Return the (X, Y) coordinate for the center point of the cell that contains the specified text.  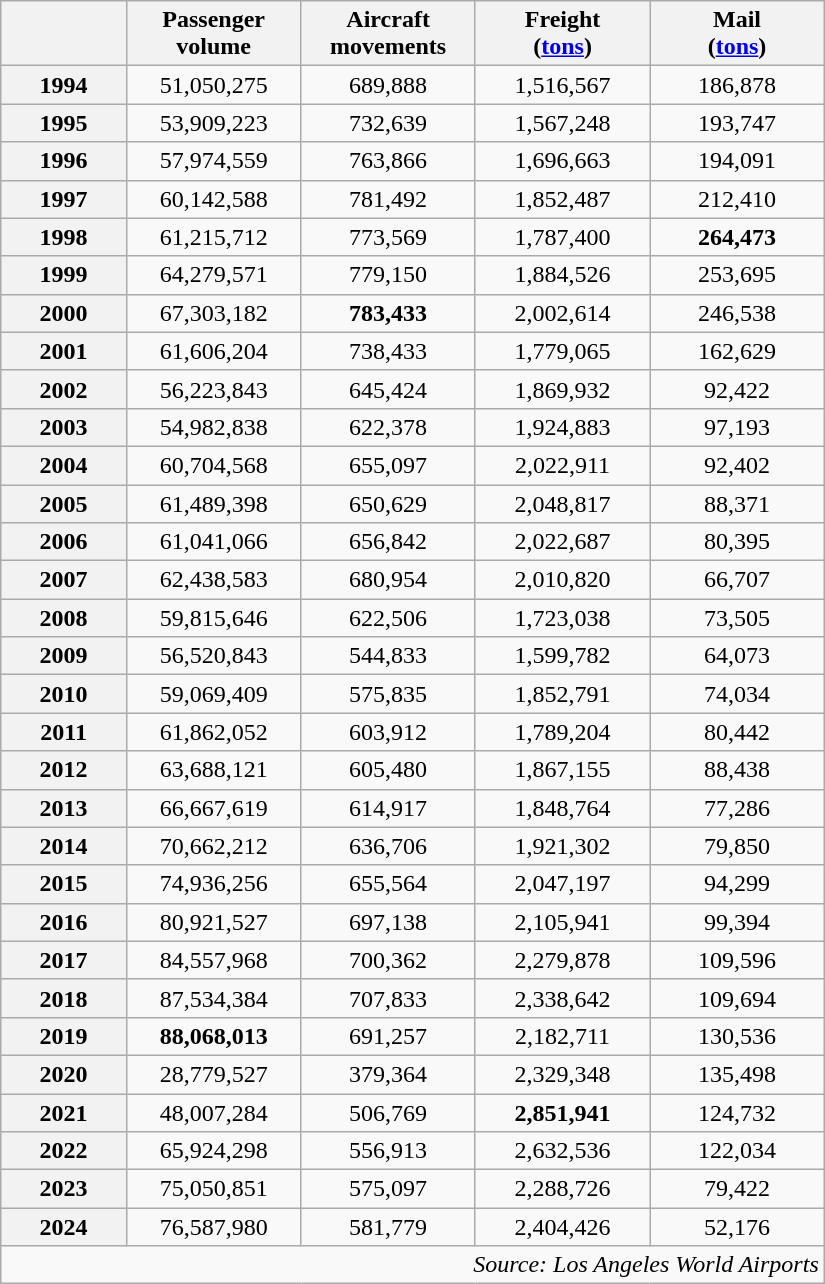
88,068,013 (213, 1036)
2024 (64, 1227)
66,667,619 (213, 808)
2002 (64, 389)
2,632,536 (562, 1151)
87,534,384 (213, 998)
2003 (64, 427)
1,779,065 (562, 351)
97,193 (737, 427)
1994 (64, 85)
2018 (64, 998)
62,438,583 (213, 580)
61,862,052 (213, 732)
194,091 (737, 161)
603,912 (388, 732)
2,182,711 (562, 1036)
700,362 (388, 960)
506,769 (388, 1113)
77,286 (737, 808)
54,982,838 (213, 427)
2010 (64, 694)
645,424 (388, 389)
1,787,400 (562, 237)
88,438 (737, 770)
2,022,911 (562, 465)
1,789,204 (562, 732)
61,606,204 (213, 351)
707,833 (388, 998)
2,047,197 (562, 884)
92,422 (737, 389)
66,707 (737, 580)
1,924,883 (562, 427)
74,936,256 (213, 884)
253,695 (737, 275)
60,704,568 (213, 465)
783,433 (388, 313)
246,538 (737, 313)
763,866 (388, 161)
1999 (64, 275)
2007 (64, 580)
186,878 (737, 85)
2023 (64, 1189)
109,694 (737, 998)
Source: Los Angeles World Airports (413, 1265)
2,105,941 (562, 922)
64,279,571 (213, 275)
2,002,614 (562, 313)
67,303,182 (213, 313)
605,480 (388, 770)
264,473 (737, 237)
162,629 (737, 351)
2020 (64, 1074)
135,498 (737, 1074)
80,921,527 (213, 922)
691,257 (388, 1036)
79,850 (737, 846)
2013 (64, 808)
2015 (64, 884)
556,913 (388, 1151)
94,299 (737, 884)
48,007,284 (213, 1113)
124,732 (737, 1113)
59,815,646 (213, 618)
622,378 (388, 427)
73,505 (737, 618)
2,010,820 (562, 580)
1,852,487 (562, 199)
1,723,038 (562, 618)
581,779 (388, 1227)
655,564 (388, 884)
779,150 (388, 275)
53,909,223 (213, 123)
2,279,878 (562, 960)
1,848,764 (562, 808)
2005 (64, 503)
65,924,298 (213, 1151)
84,557,968 (213, 960)
80,442 (737, 732)
Freight(tons) (562, 34)
1,921,302 (562, 846)
92,402 (737, 465)
1,884,526 (562, 275)
61,041,066 (213, 542)
636,706 (388, 846)
130,536 (737, 1036)
61,215,712 (213, 237)
88,371 (737, 503)
732,639 (388, 123)
2011 (64, 732)
738,433 (388, 351)
2000 (64, 313)
64,073 (737, 656)
60,142,588 (213, 199)
680,954 (388, 580)
1995 (64, 123)
2014 (64, 846)
76,587,980 (213, 1227)
109,596 (737, 960)
2022 (64, 1151)
2,338,642 (562, 998)
63,688,121 (213, 770)
650,629 (388, 503)
212,410 (737, 199)
56,223,843 (213, 389)
575,097 (388, 1189)
57,974,559 (213, 161)
1,516,567 (562, 85)
2,404,426 (562, 1227)
656,842 (388, 542)
2021 (64, 1113)
59,069,409 (213, 694)
74,034 (737, 694)
781,492 (388, 199)
51,050,275 (213, 85)
2006 (64, 542)
122,034 (737, 1151)
2012 (64, 770)
614,917 (388, 808)
2009 (64, 656)
697,138 (388, 922)
622,506 (388, 618)
1,869,932 (562, 389)
2017 (64, 960)
1,852,791 (562, 694)
1,867,155 (562, 770)
Passenger volume (213, 34)
1,599,782 (562, 656)
655,097 (388, 465)
2008 (64, 618)
2,022,687 (562, 542)
544,833 (388, 656)
Mail(tons) (737, 34)
193,747 (737, 123)
99,394 (737, 922)
28,779,527 (213, 1074)
773,569 (388, 237)
689,888 (388, 85)
56,520,843 (213, 656)
2016 (64, 922)
2004 (64, 465)
61,489,398 (213, 503)
1997 (64, 199)
379,364 (388, 1074)
79,422 (737, 1189)
70,662,212 (213, 846)
2,851,941 (562, 1113)
2019 (64, 1036)
1,567,248 (562, 123)
1,696,663 (562, 161)
1996 (64, 161)
75,050,851 (213, 1189)
2001 (64, 351)
575,835 (388, 694)
80,395 (737, 542)
52,176 (737, 1227)
2,048,817 (562, 503)
Aircraft movements (388, 34)
2,329,348 (562, 1074)
1998 (64, 237)
2,288,726 (562, 1189)
